For the text-containing cell, return its midpoint in [x, y] coordinate format. 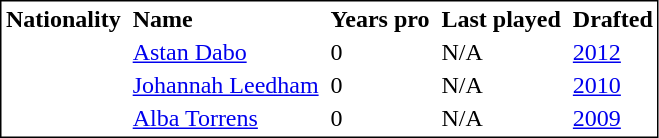
Years pro [380, 19]
2009 [612, 119]
Astan Dabo [226, 53]
Nationality [63, 19]
Last played [501, 19]
Drafted [612, 19]
2012 [612, 53]
Johannah Leedham [226, 85]
Alba Torrens [226, 119]
Name [226, 19]
2010 [612, 85]
